Search for the cell housing the specified text and yield its [x, y] center coordinate. 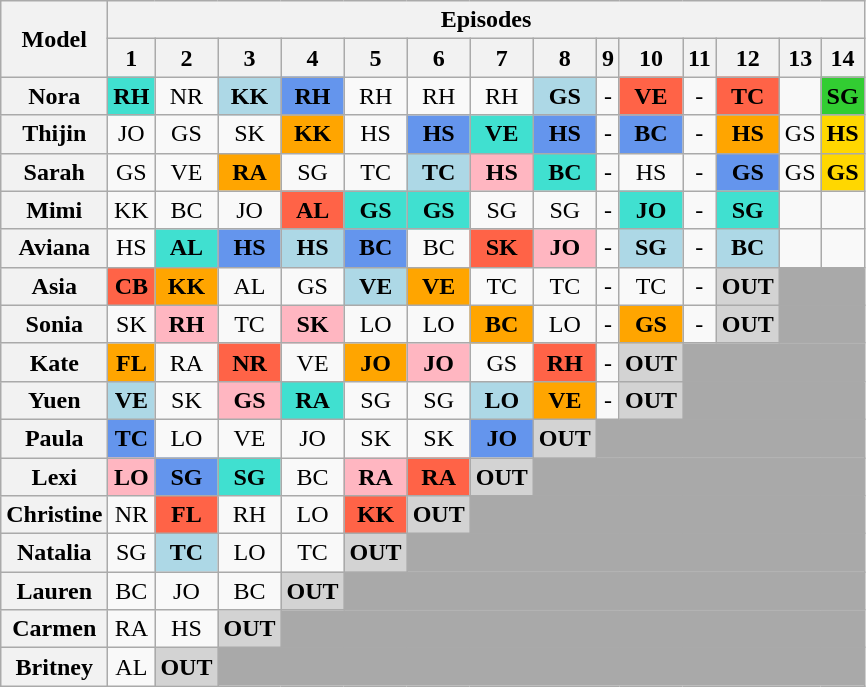
7 [502, 58]
Sarah [54, 172]
5 [376, 58]
Lauren [54, 591]
Lexi [54, 477]
8 [564, 58]
Carmen [54, 629]
6 [438, 58]
Sonia [54, 324]
Britney [54, 667]
Asia [54, 286]
Paula [54, 438]
Aviana [54, 248]
12 [748, 58]
10 [650, 58]
1 [132, 58]
CB [132, 286]
Kate [54, 362]
14 [842, 58]
Thijin [54, 134]
3 [250, 58]
11 [699, 58]
Nora [54, 96]
Christine [54, 515]
Model [54, 39]
Yuen [54, 400]
2 [186, 58]
Episodes [486, 20]
Natalia [54, 553]
4 [312, 58]
Mimi [54, 210]
9 [608, 58]
13 [800, 58]
